Locate the cell with the specified text and output its (X, Y) center coordinate. 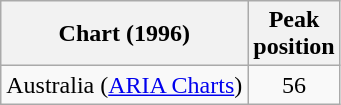
Australia (ARIA Charts) (124, 85)
56 (294, 85)
Chart (1996) (124, 34)
Peakposition (294, 34)
